Pinpoint the cell where the given text exists, returning its (X, Y) midpoint coordinate. 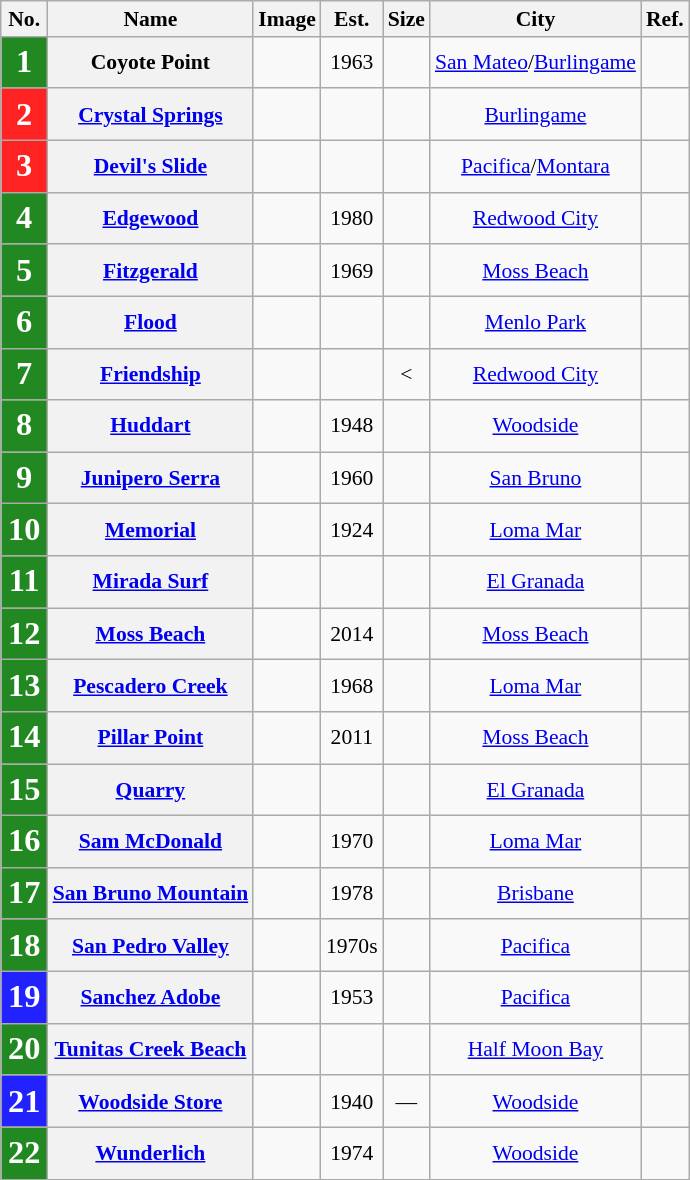
8 (24, 426)
2 (24, 115)
1978 (352, 894)
No. (24, 19)
5 (24, 271)
1968 (352, 686)
19 (24, 998)
Sanchez Adobe (151, 998)
Name (151, 19)
— (406, 1102)
Flood (151, 322)
Est. (352, 19)
1948 (352, 426)
18 (24, 946)
Crystal Springs (151, 115)
1970 (352, 842)
Tunitas Creek Beach (151, 1050)
12 (24, 634)
1940 (352, 1102)
Pillar Point (151, 738)
City (536, 19)
1963 (352, 63)
2014 (352, 634)
Pescadero Creek (151, 686)
1 (24, 63)
Junipero Serra (151, 478)
Brisbane (536, 894)
14 (24, 738)
1924 (352, 530)
21 (24, 1102)
4 (24, 219)
Huddart (151, 426)
Burlingame (536, 115)
13 (24, 686)
1960 (352, 478)
Sam McDonald (151, 842)
Fitzgerald (151, 271)
Quarry (151, 790)
Ref. (665, 19)
1970s (352, 946)
20 (24, 1050)
San Pedro Valley (151, 946)
16 (24, 842)
Edgewood (151, 219)
Friendship (151, 374)
San Mateo/Burlingame (536, 63)
1969 (352, 271)
3 (24, 167)
10 (24, 530)
< (406, 374)
Size (406, 19)
17 (24, 894)
Woodside Store (151, 1102)
15 (24, 790)
Mirada Surf (151, 582)
Coyote Point (151, 63)
Wunderlich (151, 1153)
1974 (352, 1153)
Devil's Slide (151, 167)
22 (24, 1153)
San Bruno Mountain (151, 894)
Menlo Park (536, 322)
San Bruno (536, 478)
2011 (352, 738)
Image (287, 19)
7 (24, 374)
Memorial (151, 530)
9 (24, 478)
6 (24, 322)
Pacifica/Montara (536, 167)
11 (24, 582)
1980 (352, 219)
1953 (352, 998)
Half Moon Bay (536, 1050)
